Detect which cell encompasses the target text, then output its (X, Y) center coordinate. 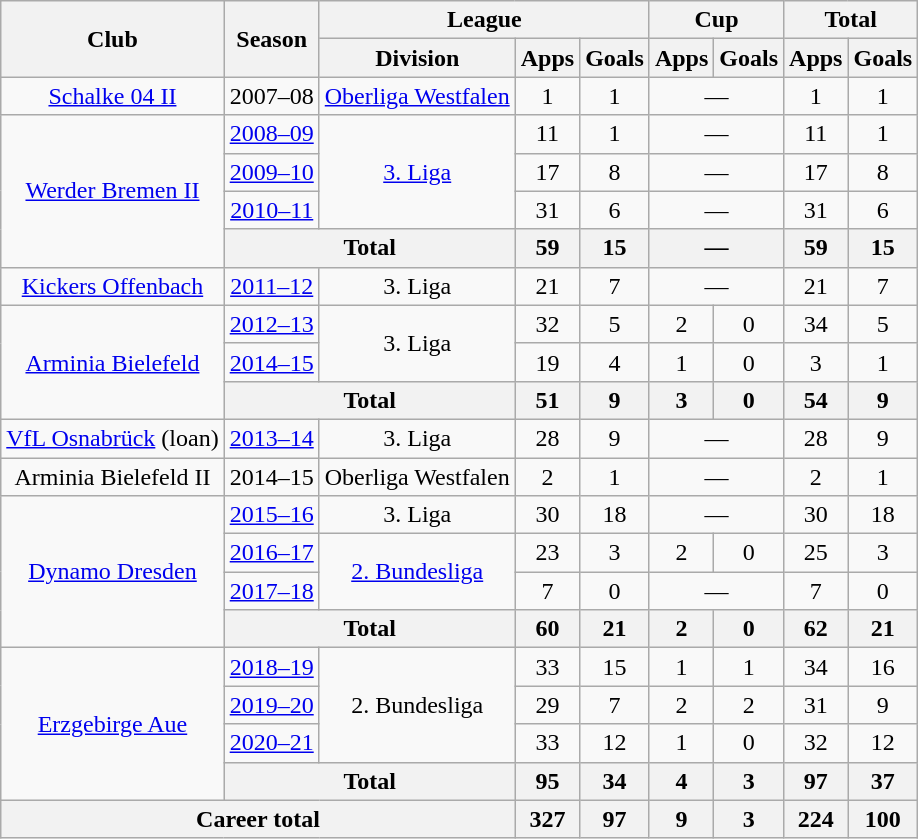
2019–20 (272, 705)
Werder Bremen II (112, 191)
29 (547, 705)
Arminia Bielefeld II (112, 477)
Erzgebirge Aue (112, 724)
2018–19 (272, 667)
327 (547, 819)
19 (547, 362)
2007–08 (272, 96)
2020–21 (272, 743)
95 (547, 781)
2017–18 (272, 591)
51 (547, 400)
2010–11 (272, 210)
23 (547, 553)
Season (272, 39)
2011–12 (272, 286)
Dynamo Dresden (112, 572)
16 (883, 667)
VfL Osnabrück (loan) (112, 438)
Division (417, 58)
Club (112, 39)
Schalke 04 II (112, 96)
2012–13 (272, 324)
2015–16 (272, 515)
Cup (716, 20)
37 (883, 781)
25 (816, 553)
100 (883, 819)
Kickers Offenbach (112, 286)
2008–09 (272, 134)
2016–17 (272, 553)
54 (816, 400)
2013–14 (272, 438)
Arminia Bielefeld (112, 362)
2009–10 (272, 172)
League (484, 20)
60 (547, 629)
224 (816, 819)
Career total (258, 819)
62 (816, 629)
